Find where the given text appears and provide that cell's center as (x, y) coordinate. 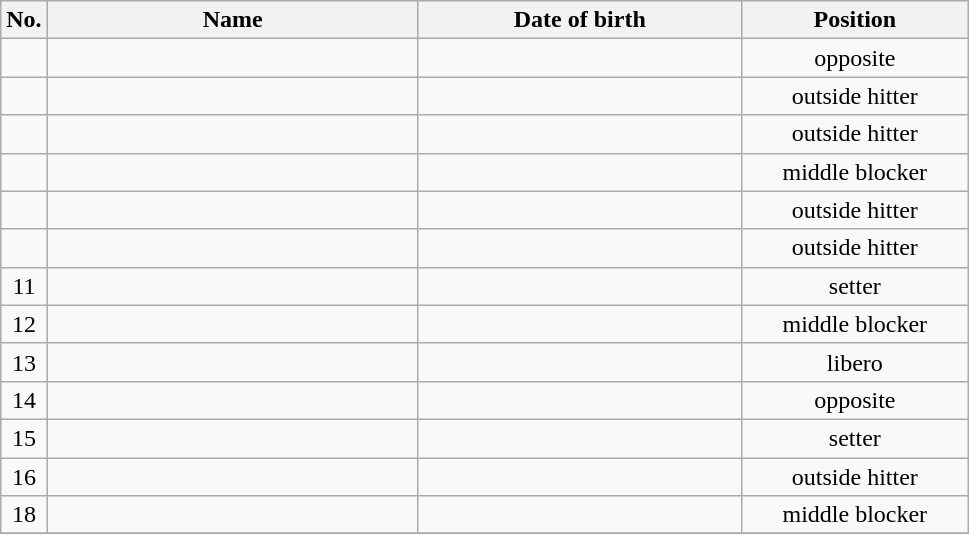
15 (24, 438)
18 (24, 515)
16 (24, 477)
Date of birth (580, 20)
Position (854, 20)
13 (24, 362)
11 (24, 286)
14 (24, 400)
12 (24, 324)
Name (232, 20)
libero (854, 362)
No. (24, 20)
